Extract the (x, y) coordinate from the center of the cell holding the provided text.  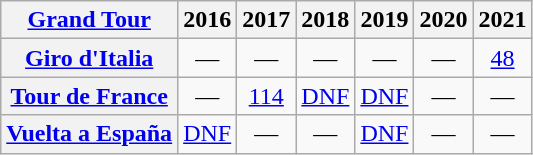
Giro d'Italia (90, 58)
Grand Tour (90, 20)
2018 (326, 20)
114 (266, 96)
2021 (502, 20)
2020 (444, 20)
48 (502, 58)
2017 (266, 20)
Vuelta a España (90, 134)
2019 (384, 20)
2016 (208, 20)
Tour de France (90, 96)
